Determine the [X, Y] coordinate at the center of the cell enclosing the given text.  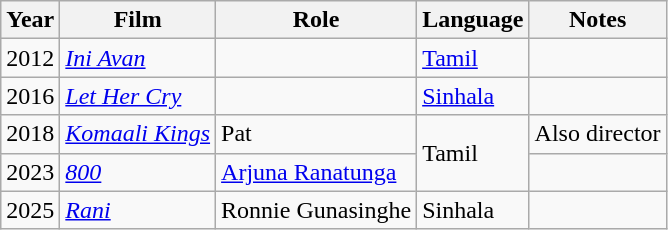
Notes [598, 20]
Arjuna Ranatunga [316, 172]
Film [138, 20]
Let Her Cry [138, 96]
800 [138, 172]
Role [316, 20]
Pat [316, 134]
2018 [30, 134]
Komaali Kings [138, 134]
Rani [138, 210]
2025 [30, 210]
Language [473, 20]
Ini Avan [138, 58]
Also director [598, 134]
Ronnie Gunasinghe [316, 210]
2023 [30, 172]
Year [30, 20]
2016 [30, 96]
2012 [30, 58]
